Identify which cell holds the provided text, then report its (X, Y) central coordinate. 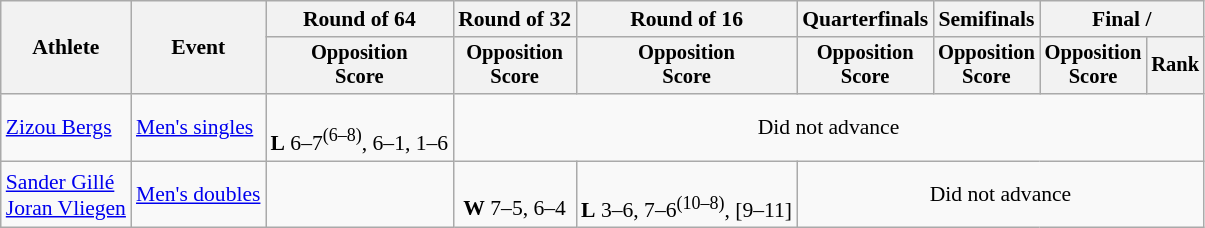
Quarterfinals (865, 19)
Round of 16 (686, 19)
Round of 64 (360, 19)
Round of 32 (514, 19)
Rank (1175, 66)
L 3–6, 7–6(10–8), [9–11] (686, 194)
Athlete (66, 48)
L 6–7(6–8), 6–1, 1–6 (360, 128)
Semifinals (986, 19)
Men's doubles (198, 194)
Zizou Bergs (66, 128)
W 7–5, 6–4 (514, 194)
Men's singles (198, 128)
Event (198, 48)
Final / (1122, 19)
Sander GilléJoran Vliegen (66, 194)
